Output the (x, y) coordinate of the center of the cell containing the given text.  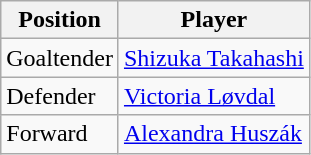
Goaltender (60, 58)
Forward (60, 134)
Player (214, 20)
Shizuka Takahashi (214, 58)
Defender (60, 96)
Victoria Løvdal (214, 96)
Position (60, 20)
Alexandra Huszák (214, 134)
